Provide the (x, y) coordinate of the cell's center where the given text is located.  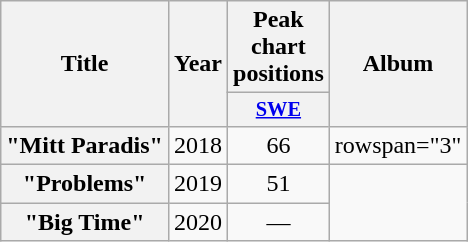
2020 (198, 222)
Title (85, 64)
"Problems" (85, 184)
SWE (279, 110)
2018 (198, 145)
2019 (198, 184)
rowspan="3" (398, 145)
Year (198, 64)
Peak chart positions (279, 47)
"Big Time" (85, 222)
Album (398, 64)
— (279, 222)
51 (279, 184)
"Mitt Paradis" (85, 145)
66 (279, 145)
